Find where the given text appears and provide that cell's center as (x, y) coordinate. 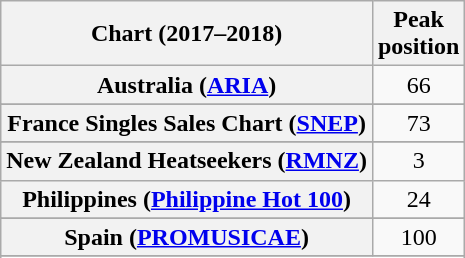
100 (418, 237)
France Singles Sales Chart (SNEP) (187, 123)
New Zealand Heatseekers (RMNZ) (187, 161)
Australia (ARIA) (187, 85)
Peak position (418, 34)
Philippines (Philippine Hot 100) (187, 199)
3 (418, 161)
73 (418, 123)
Chart (2017–2018) (187, 34)
24 (418, 199)
66 (418, 85)
Spain (PROMUSICAE) (187, 237)
